Locate the cell with the specified text and output its [x, y] center coordinate. 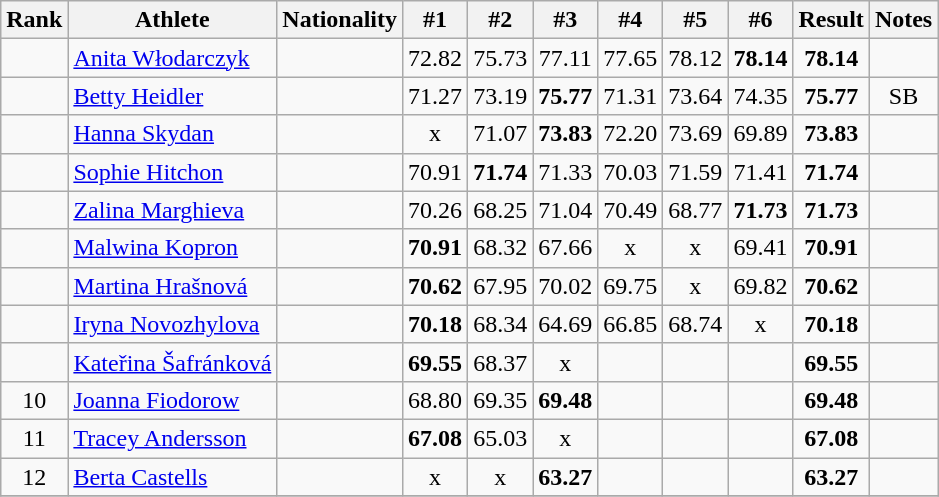
70.26 [436, 210]
70.03 [630, 172]
Iryna Novozhylova [172, 324]
71.27 [436, 96]
75.73 [500, 58]
69.82 [760, 286]
68.77 [696, 210]
Notes [903, 20]
Athlete [172, 20]
Anita Włodarczyk [172, 58]
Result [831, 20]
68.80 [436, 400]
72.20 [630, 134]
71.59 [696, 172]
#3 [566, 20]
69.89 [760, 134]
69.41 [760, 248]
68.34 [500, 324]
65.03 [500, 438]
#2 [500, 20]
12 [34, 477]
70.49 [630, 210]
Sophie Hitchon [172, 172]
67.95 [500, 286]
#1 [436, 20]
71.41 [760, 172]
SB [903, 96]
69.75 [630, 286]
#5 [696, 20]
Zalina Marghieva [172, 210]
#6 [760, 20]
69.35 [500, 400]
72.82 [436, 58]
Hanna Skydan [172, 134]
67.66 [566, 248]
77.11 [566, 58]
71.31 [630, 96]
68.25 [500, 210]
64.69 [566, 324]
Martina Hrašnová [172, 286]
68.74 [696, 324]
71.04 [566, 210]
10 [34, 400]
Betty Heidler [172, 96]
Kateřina Šafránková [172, 362]
74.35 [760, 96]
71.07 [500, 134]
73.69 [696, 134]
Malwina Kopron [172, 248]
Rank [34, 20]
Tracey Andersson [172, 438]
78.12 [696, 58]
Berta Castells [172, 477]
#4 [630, 20]
71.33 [566, 172]
11 [34, 438]
68.37 [500, 362]
73.64 [696, 96]
73.19 [500, 96]
70.02 [566, 286]
Nationality [340, 20]
66.85 [630, 324]
68.32 [500, 248]
77.65 [630, 58]
Joanna Fiodorow [172, 400]
